Output the (X, Y) coordinate of the center of the cell containing the given text.  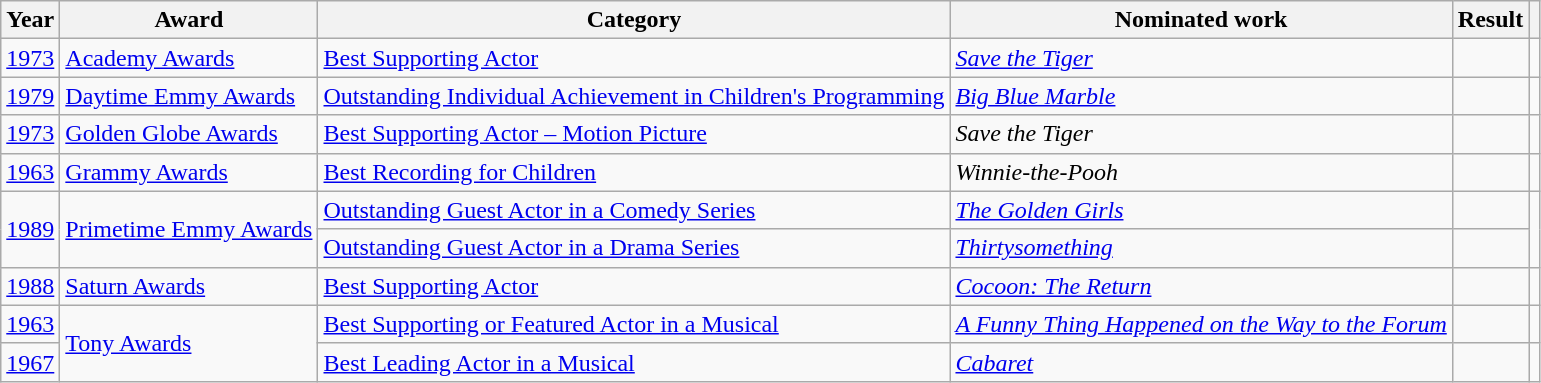
Cabaret (1201, 362)
Outstanding Guest Actor in a Drama Series (634, 248)
Result (1490, 20)
Category (634, 20)
A Funny Thing Happened on the Way to the Forum (1201, 324)
Grammy Awards (189, 172)
Outstanding Guest Actor in a Comedy Series (634, 210)
1967 (30, 362)
Best Leading Actor in a Musical (634, 362)
Thirtysomething (1201, 248)
Academy Awards (189, 58)
The Golden Girls (1201, 210)
Best Supporting Actor – Motion Picture (634, 134)
Daytime Emmy Awards (189, 96)
Winnie-the-Pooh (1201, 172)
Award (189, 20)
Cocoon: The Return (1201, 286)
1988 (30, 286)
Tony Awards (189, 343)
Best Recording for Children (634, 172)
Nominated work (1201, 20)
1979 (30, 96)
1989 (30, 229)
Year (30, 20)
Outstanding Individual Achievement in Children's Programming (634, 96)
Saturn Awards (189, 286)
Best Supporting or Featured Actor in a Musical (634, 324)
Primetime Emmy Awards (189, 229)
Golden Globe Awards (189, 134)
Big Blue Marble (1201, 96)
